Detect which cell encompasses the target text, then output its (X, Y) center coordinate. 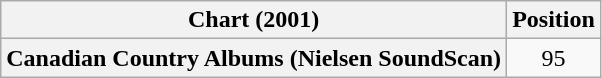
Position (554, 20)
Chart (2001) (254, 20)
95 (554, 58)
Canadian Country Albums (Nielsen SoundScan) (254, 58)
